For the text-containing cell, return its midpoint in [x, y] coordinate format. 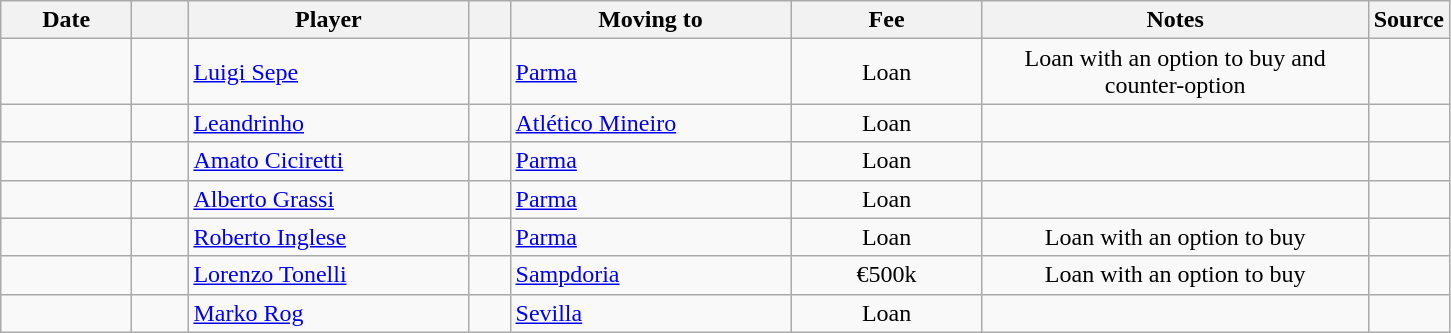
Marko Rog [328, 313]
Sampdoria [650, 275]
Lorenzo Tonelli [328, 275]
Moving to [650, 20]
Roberto Inglese [328, 237]
Notes [1175, 20]
Source [1408, 20]
Loan with an option to buy and counter-option [1175, 72]
Amato Ciciretti [328, 161]
Leandrinho [328, 123]
Luigi Sepe [328, 72]
€500k [886, 275]
Fee [886, 20]
Player [328, 20]
Atlético Mineiro [650, 123]
Sevilla [650, 313]
Date [66, 20]
Alberto Grassi [328, 199]
